Capture the cell that displays the provided text and extract its [x, y] central coordinate. 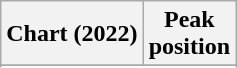
Chart (2022) [72, 34]
Peakposition [189, 34]
